Return (X, Y) of the center of cell containing provided text 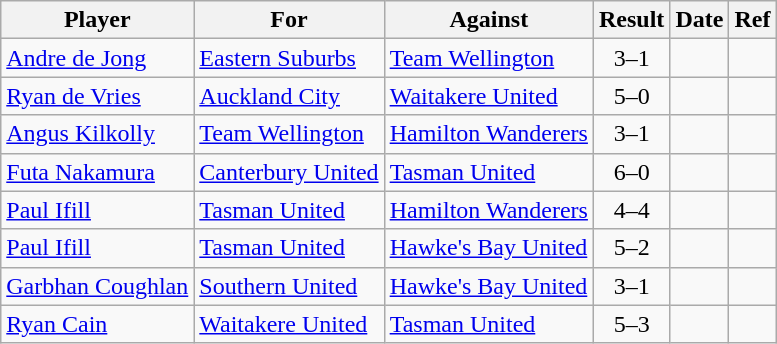
5–0 (631, 96)
Against (488, 20)
Southern United (289, 286)
Andre de Jong (98, 58)
4–4 (631, 210)
Canterbury United (289, 172)
Futa Nakamura (98, 172)
Result (631, 20)
6–0 (631, 172)
Angus Kilkolly (98, 134)
Ryan de Vries (98, 96)
5–3 (631, 324)
Auckland City (289, 96)
Player (98, 20)
Ref (752, 20)
5–2 (631, 248)
Ryan Cain (98, 324)
Garbhan Coughlan (98, 286)
Date (700, 20)
Eastern Suburbs (289, 58)
For (289, 20)
